Return the [x, y] coordinate for the center point of the cell that contains the specified text.  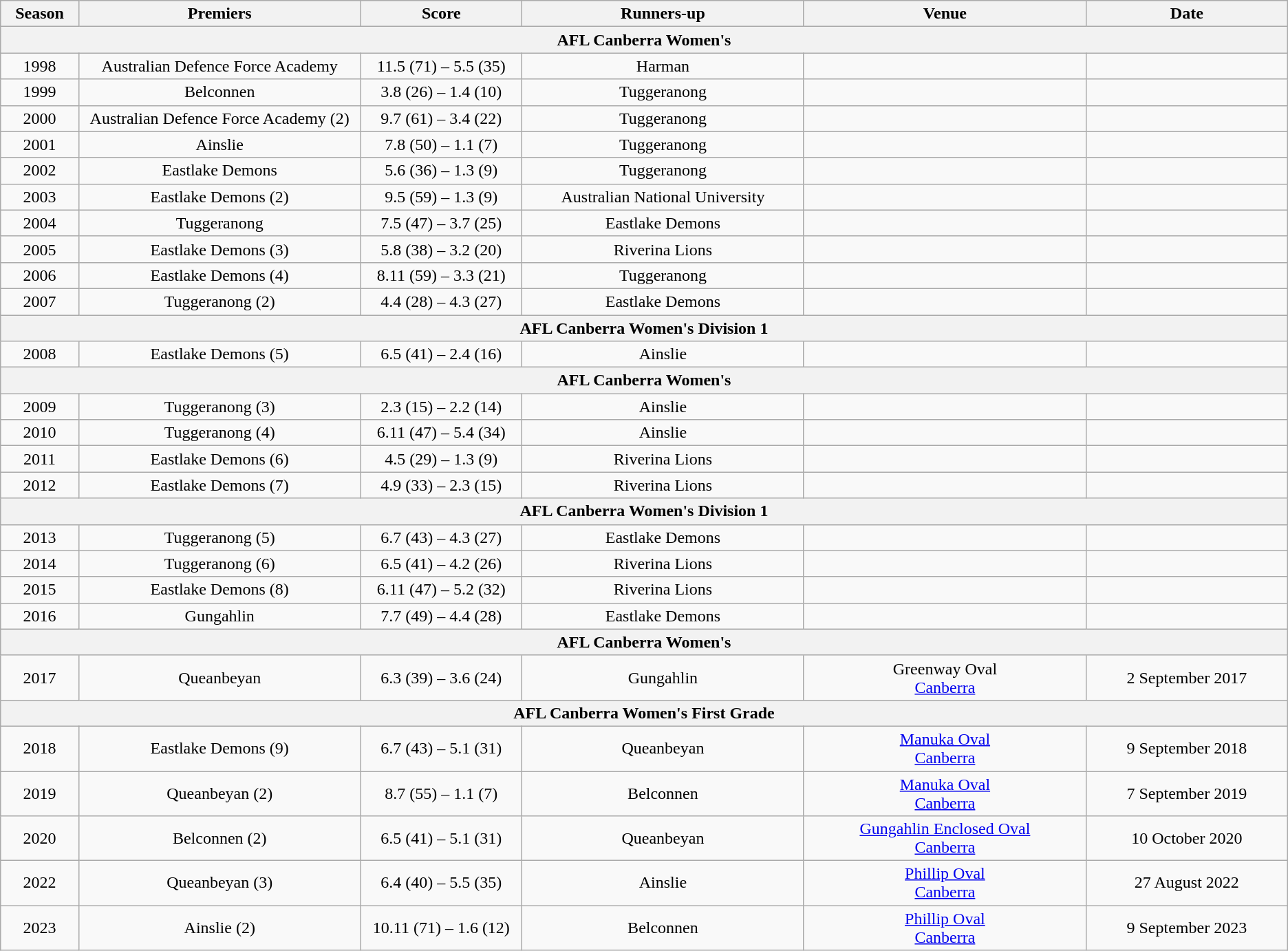
2015 [40, 590]
9 September 2023 [1186, 928]
2000 [40, 118]
2 September 2017 [1186, 677]
2020 [40, 838]
7.8 (50) – 1.1 (7) [441, 145]
7.7 (49) – 4.4 (28) [441, 616]
Ainslie (2) [219, 928]
Australian National University [663, 197]
Eastlake Demons (2) [219, 197]
5.8 (38) – 3.2 (20) [441, 249]
Australian Defence Force Academy (2) [219, 118]
2006 [40, 275]
Season [40, 14]
2017 [40, 677]
1998 [40, 66]
2012 [40, 485]
Belconnen (2) [219, 838]
2007 [40, 301]
2003 [40, 197]
6.7 (43) – 5.1 (31) [441, 749]
6.4 (40) – 5.5 (35) [441, 884]
4.5 (29) – 1.3 (9) [441, 459]
11.5 (71) – 5.5 (35) [441, 66]
Australian Defence Force Academy [219, 66]
Tuggeranong (5) [219, 537]
2009 [40, 407]
Eastlake Demons (6) [219, 459]
Venue [945, 14]
2005 [40, 249]
6.3 (39) – 3.6 (24) [441, 677]
2010 [40, 433]
9.7 (61) – 3.4 (22) [441, 118]
2011 [40, 459]
6.7 (43) – 4.3 (27) [441, 537]
2019 [40, 793]
7 September 2019 [1186, 793]
2014 [40, 564]
2022 [40, 884]
Harman [663, 66]
2013 [40, 537]
6.11 (47) – 5.2 (32) [441, 590]
Eastlake Demons (9) [219, 749]
2001 [40, 145]
5.6 (36) – 1.3 (9) [441, 171]
7.5 (47) – 3.7 (25) [441, 223]
8.7 (55) – 1.1 (7) [441, 793]
8.11 (59) – 3.3 (21) [441, 275]
6.5 (41) – 2.4 (16) [441, 354]
Runners-up [663, 14]
Eastlake Demons (3) [219, 249]
1999 [40, 92]
10.11 (71) – 1.6 (12) [441, 928]
2.3 (15) – 2.2 (14) [441, 407]
2018 [40, 749]
4.9 (33) – 2.3 (15) [441, 485]
Score [441, 14]
4.4 (28) – 4.3 (27) [441, 301]
2016 [40, 616]
6.5 (41) – 4.2 (26) [441, 564]
10 October 2020 [1186, 838]
Tuggeranong (4) [219, 433]
Eastlake Demons (8) [219, 590]
Eastlake Demons (7) [219, 485]
27 August 2022 [1186, 884]
Eastlake Demons (4) [219, 275]
AFL Canberra Women's First Grade [644, 713]
Eastlake Demons (5) [219, 354]
Tuggeranong (6) [219, 564]
6.5 (41) – 5.1 (31) [441, 838]
Date [1186, 14]
Gungahlin Enclosed OvalCanberra [945, 838]
3.8 (26) – 1.4 (10) [441, 92]
2008 [40, 354]
Queanbeyan (3) [219, 884]
Greenway OvalCanberra [945, 677]
2002 [40, 171]
Queanbeyan (2) [219, 793]
Tuggeranong (2) [219, 301]
9.5 (59) – 1.3 (9) [441, 197]
2004 [40, 223]
9 September 2018 [1186, 749]
2023 [40, 928]
Premiers [219, 14]
6.11 (47) – 5.4 (34) [441, 433]
Tuggeranong (3) [219, 407]
